Extract the (X, Y) coordinate from the center of the cell holding the provided text.  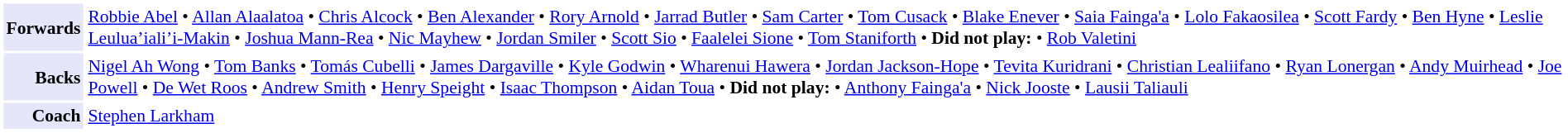
Backs (43, 76)
Forwards (43, 26)
Stephen Larkham (825, 116)
Coach (43, 116)
